Locate the cell with the specified text and output its [X, Y] center coordinate. 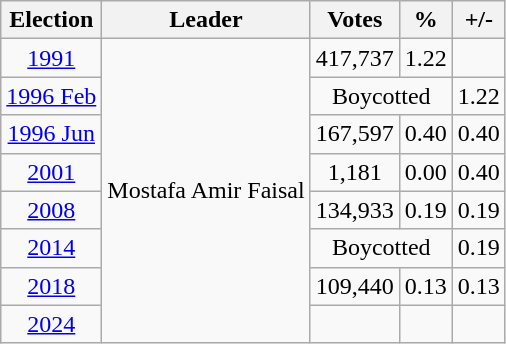
Mostafa Amir Faisal [206, 191]
1991 [52, 58]
1,181 [354, 172]
2008 [52, 210]
Election [52, 20]
2014 [52, 248]
2001 [52, 172]
Leader [206, 20]
+/- [478, 20]
% [426, 20]
0.00 [426, 172]
Votes [354, 20]
417,737 [354, 58]
109,440 [354, 286]
134,933 [354, 210]
1996 Jun [52, 134]
2024 [52, 324]
1996 Feb [52, 96]
2018 [52, 286]
167,597 [354, 134]
